Locate the cell with the specified text and output its [x, y] center coordinate. 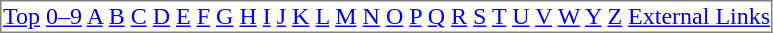
Top 0–9 A B C D E F G H I J K L M N O P Q R S T U V W Y Z External Links [387, 17]
